Identify which cell holds the provided text, then report its (x, y) central coordinate. 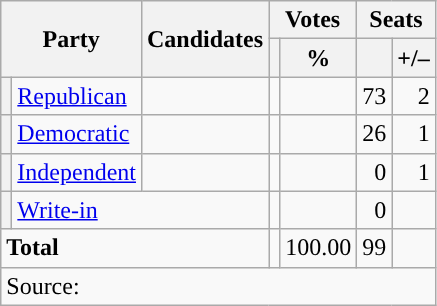
100.00 (318, 248)
99 (374, 248)
+/– (414, 58)
Votes (313, 20)
Total (135, 248)
Source: (218, 286)
2 (414, 96)
Democratic (77, 134)
Seats (396, 20)
26 (374, 134)
Independent (77, 172)
Write-in (140, 210)
% (318, 58)
Republican (77, 96)
Candidates (204, 39)
Party (72, 39)
73 (374, 96)
